From the cell containing the given text, extract its center point as (X, Y) coordinate. 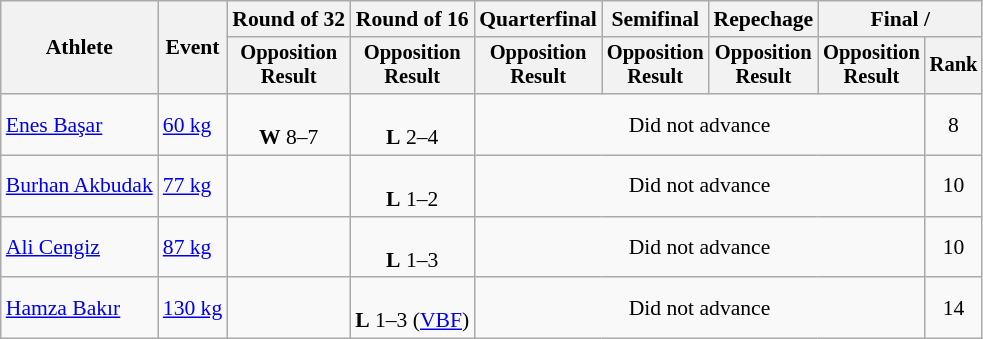
Hamza Bakır (80, 308)
Round of 32 (288, 19)
Event (192, 48)
8 (954, 124)
L 1–3 (VBF) (412, 308)
L 1–3 (412, 248)
Athlete (80, 48)
130 kg (192, 308)
Burhan Akbudak (80, 186)
87 kg (192, 248)
L 1–2 (412, 186)
Repechage (763, 19)
Final / (900, 19)
W 8–7 (288, 124)
14 (954, 308)
Semifinal (656, 19)
Ali Cengiz (80, 248)
60 kg (192, 124)
Rank (954, 66)
77 kg (192, 186)
Round of 16 (412, 19)
Quarterfinal (538, 19)
Enes Başar (80, 124)
L 2–4 (412, 124)
